From the cell containing the given text, extract its center point as (X, Y) coordinate. 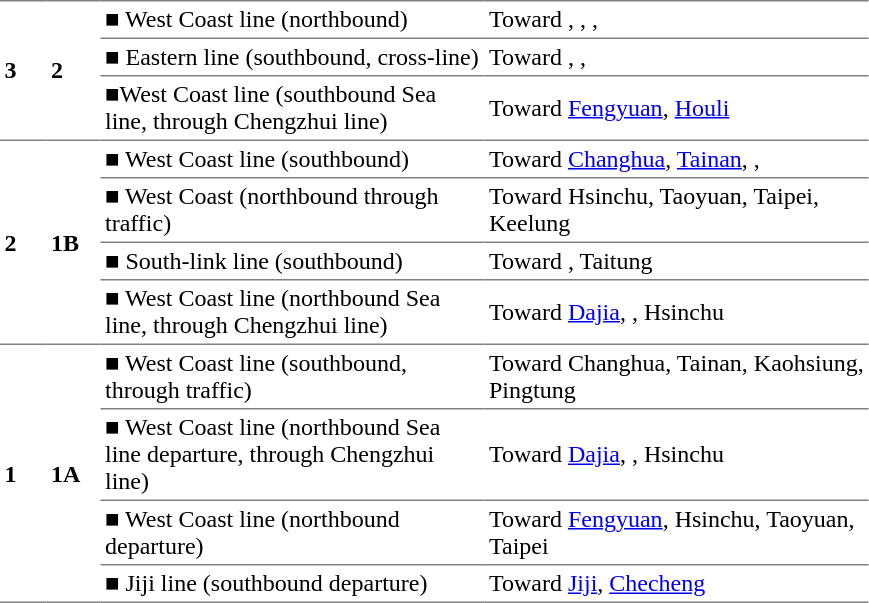
■ West Coast line (northbound departure) (292, 533)
■ West Coast (northbound through traffic) (292, 210)
Toward Fengyuan, Houli (676, 108)
Toward Changhua, Tainan, , (676, 160)
■ West Coast line (northbound) (292, 20)
Toward , Taitung (676, 262)
■ West Coast line (southbound) (292, 160)
Toward , , (676, 58)
■ West Coast line (southbound, through traffic) (292, 377)
■ West Coast line (northbound Sea line, through Chengzhui line) (292, 312)
■ South-link line (southbound) (292, 262)
Toward Hsinchu, Taoyuan, Taipei, Keelung (676, 210)
■West Coast line (southbound Sea line, through Chengzhui line) (292, 108)
1B (73, 243)
Toward Fengyuan, Hsinchu, Taoyuan, Taipei (676, 533)
1 (23, 474)
1A (73, 474)
Toward , , , (676, 20)
■ West Coast line (northbound Sea line departure, through Chengzhui line) (292, 456)
3 (23, 70)
Toward Changhua, Tainan, Kaohsiung, Pingtung (676, 377)
■ Eastern line (southbound, cross-line) (292, 58)
